Pinpoint the cell where the given text exists, returning its [X, Y] midpoint coordinate. 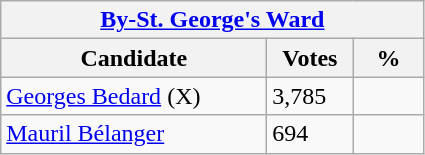
% [388, 58]
Mauril Bélanger [134, 134]
Candidate [134, 58]
694 [310, 134]
3,785 [310, 96]
By-St. George's Ward [212, 20]
Georges Bedard (X) [134, 96]
Votes [310, 58]
